Locate the cell with the specified text and output its (x, y) center coordinate. 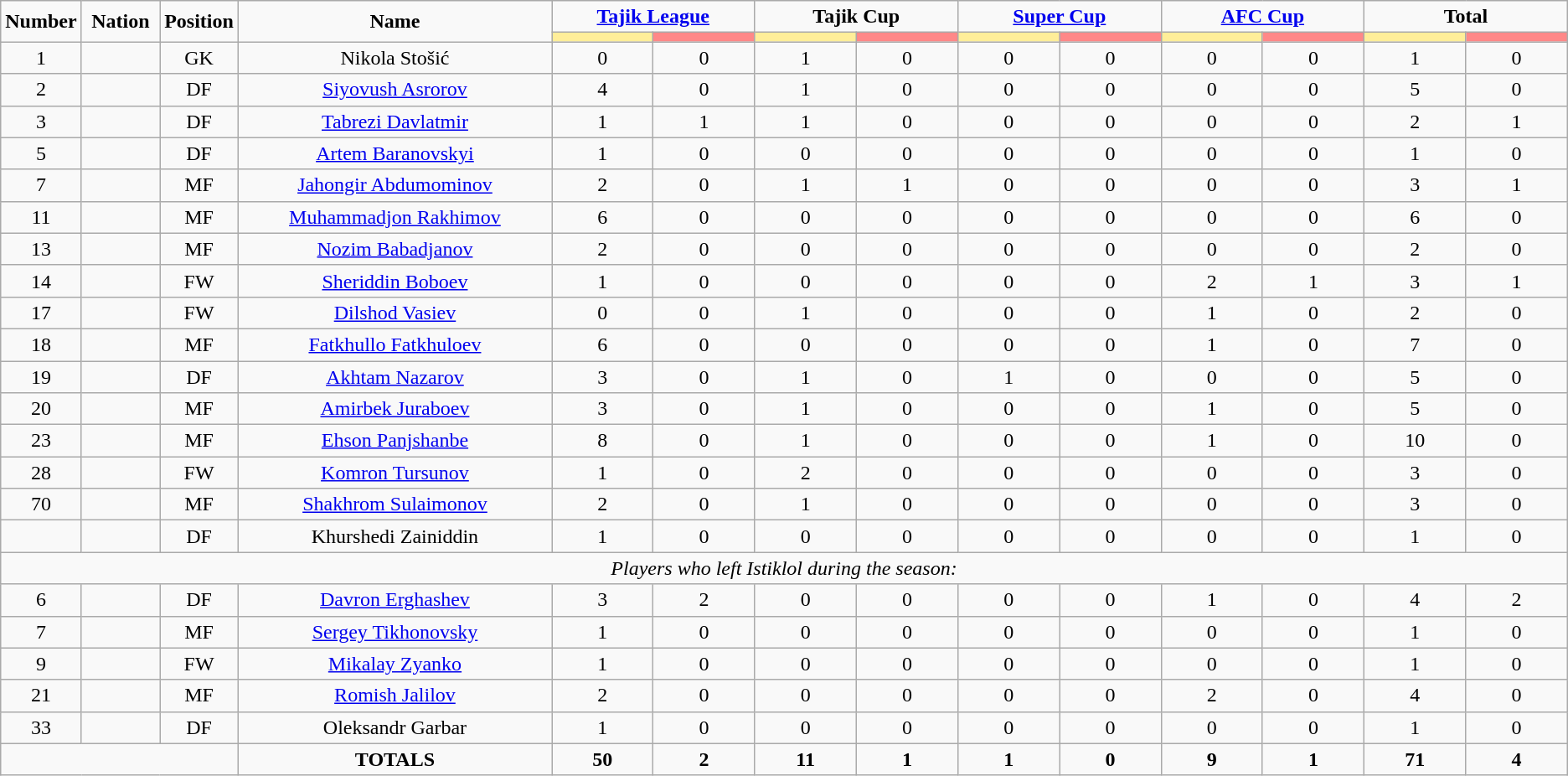
14 (41, 281)
Sheriddin Boboev (395, 281)
Super Cup (1060, 17)
GK (199, 58)
Tajik League (653, 17)
Fatkhullo Fatkhuloev (395, 344)
20 (41, 409)
70 (41, 504)
Sergey Tikhonovsky (395, 632)
50 (601, 759)
21 (41, 696)
10 (1416, 441)
TOTALS (395, 759)
Mikalay Zyanko (395, 664)
Akhtam Nazarov (395, 376)
Shakhrom Sulaimonov (395, 504)
13 (41, 249)
Number (41, 22)
AFC Cup (1263, 17)
23 (41, 441)
18 (41, 344)
Tabrezi Davlatmir (395, 122)
Nation (121, 22)
Players who left Istiklol during the season: (784, 568)
Jahongir Abdumominov (395, 185)
Name (395, 22)
28 (41, 473)
Oleksandr Garbar (395, 727)
Artem Baranovskyi (395, 153)
Total (1466, 17)
Nikola Stošić (395, 58)
Nozim Babadjanov (395, 249)
33 (41, 727)
Komron Tursunov (395, 473)
Amirbek Juraboev (395, 409)
17 (41, 313)
19 (41, 376)
Position (199, 22)
Dilshod Vasiev (395, 313)
Khurshedi Zainiddin (395, 536)
71 (1416, 759)
Siyovush Asrorov (395, 90)
Tajik Cup (856, 17)
Ehson Panjshanbe (395, 441)
Muhammadjon Rakhimov (395, 217)
Davron Erghashev (395, 600)
8 (601, 441)
Romish Jalilov (395, 696)
